Find where the given text appears and provide that cell's center as [X, Y] coordinate. 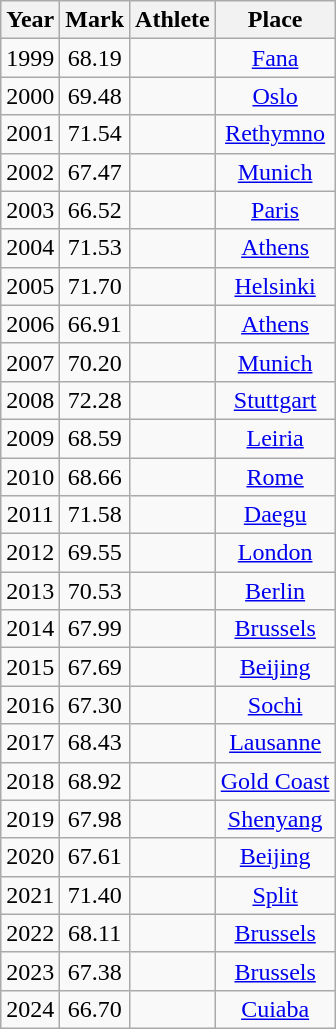
2011 [30, 515]
1999 [30, 58]
67.99 [95, 629]
2024 [30, 1009]
66.70 [95, 1009]
71.58 [95, 515]
68.11 [95, 933]
71.53 [95, 248]
2018 [30, 781]
Daegu [275, 515]
69.55 [95, 553]
2021 [30, 895]
71.40 [95, 895]
2002 [30, 172]
Cuiaba [275, 1009]
2019 [30, 819]
Berlin [275, 591]
68.19 [95, 58]
2023 [30, 971]
71.70 [95, 286]
Leiria [275, 438]
68.43 [95, 743]
Shenyang [275, 819]
2008 [30, 400]
2006 [30, 324]
2004 [30, 248]
69.48 [95, 96]
2010 [30, 477]
Lausanne [275, 743]
67.61 [95, 857]
Stuttgart [275, 400]
Gold Coast [275, 781]
71.54 [95, 134]
72.28 [95, 400]
Mark [95, 20]
Rome [275, 477]
2005 [30, 286]
67.30 [95, 705]
2014 [30, 629]
Sochi [275, 705]
70.20 [95, 362]
Fana [275, 58]
70.53 [95, 591]
2009 [30, 438]
2017 [30, 743]
Place [275, 20]
Athlete [173, 20]
2020 [30, 857]
Helsinki [275, 286]
68.92 [95, 781]
London [275, 553]
68.59 [95, 438]
67.47 [95, 172]
2000 [30, 96]
68.66 [95, 477]
2007 [30, 362]
67.69 [95, 667]
2013 [30, 591]
2015 [30, 667]
Split [275, 895]
2016 [30, 705]
66.52 [95, 210]
2003 [30, 210]
Year [30, 20]
67.38 [95, 971]
2001 [30, 134]
67.98 [95, 819]
Paris [275, 210]
2022 [30, 933]
Rethymno [275, 134]
66.91 [95, 324]
Oslo [275, 96]
2012 [30, 553]
